Scan for the cell matching the given text and deliver its (x, y) coordinate at center. 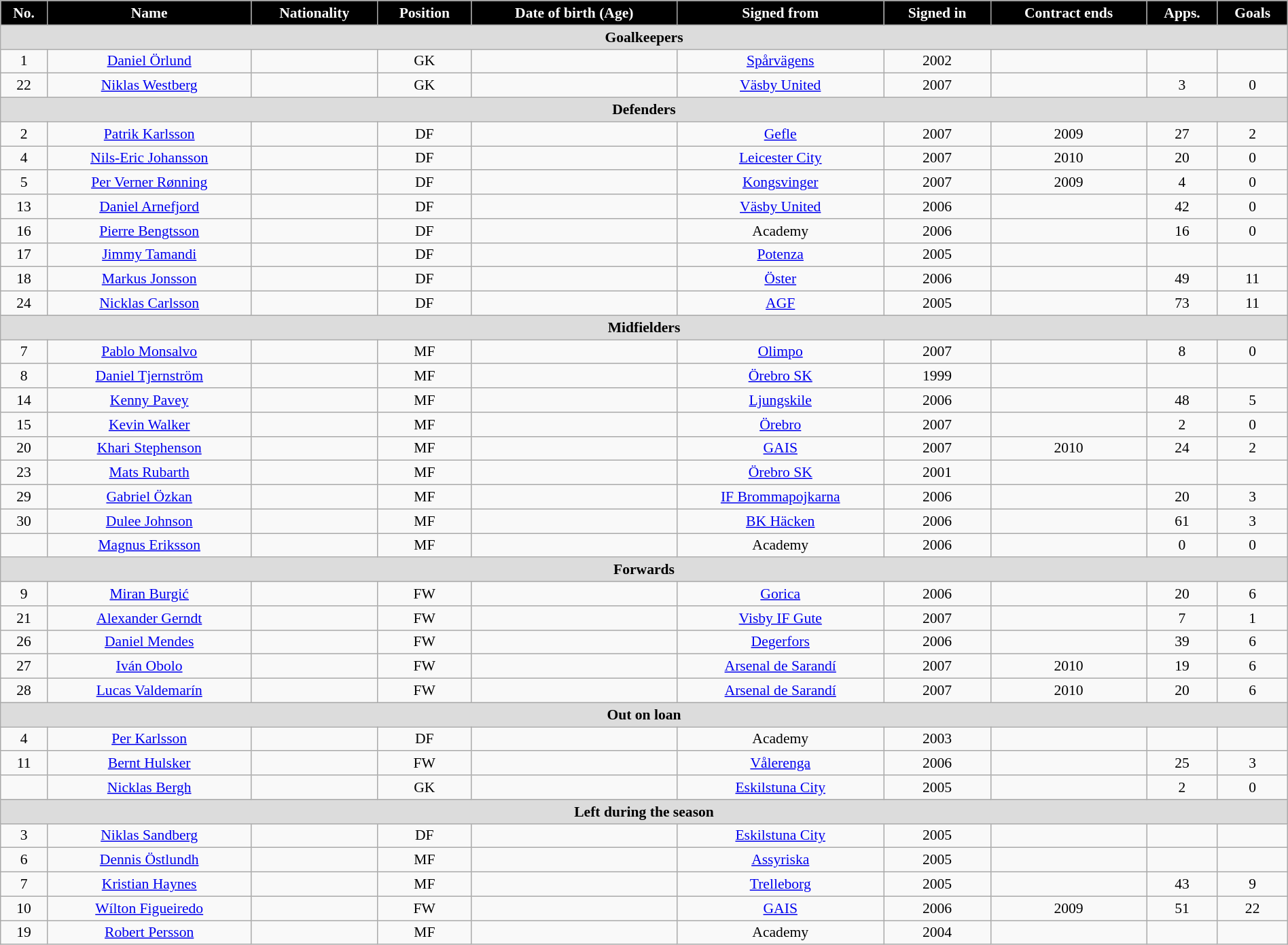
Spårvägens (780, 61)
42 (1182, 207)
IF Brommapojkarna (780, 497)
14 (24, 400)
Per Karlsson (149, 739)
Robert Persson (149, 933)
Signed in (937, 13)
Potenza (780, 255)
Left during the season (644, 812)
Öster (780, 279)
2002 (937, 61)
Daniel Arnefjord (149, 207)
Defenders (644, 110)
Vålerenga (780, 764)
26 (24, 642)
No. (24, 13)
48 (1182, 400)
Kristian Haynes (149, 885)
Midfielders (644, 327)
Markus Jonsson (149, 279)
Date of birth (Age) (574, 13)
Assyriska (780, 860)
2004 (937, 933)
49 (1182, 279)
Forwards (644, 570)
Dulee Johnson (149, 521)
Khari Stephenson (149, 448)
Contract ends (1069, 13)
Pierre Bengtsson (149, 231)
43 (1182, 885)
73 (1182, 304)
Miran Burgić (149, 594)
Trelleborg (780, 885)
2001 (937, 473)
Kevin Walker (149, 425)
Name (149, 13)
18 (24, 279)
Degerfors (780, 642)
Visby IF Gute (780, 618)
Patrik Karlsson (149, 134)
Out on loan (644, 715)
Niklas Westberg (149, 86)
Iván Obolo (149, 666)
Nicklas Bergh (149, 787)
Daniel Örlund (149, 61)
21 (24, 618)
2003 (937, 739)
Position (425, 13)
Lucas Valdemarín (149, 691)
Leicester City (780, 158)
Nicklas Carlsson (149, 304)
Pablo Monsalvo (149, 352)
Mats Rubarth (149, 473)
39 (1182, 642)
Dennis Östlundh (149, 860)
17 (24, 255)
30 (24, 521)
61 (1182, 521)
51 (1182, 908)
Alexander Gerndt (149, 618)
Signed from (780, 13)
23 (24, 473)
Gefle (780, 134)
Jimmy Tamandi (149, 255)
Goalkeepers (644, 37)
Magnus Eriksson (149, 546)
10 (24, 908)
Nationality (315, 13)
Ljungskile (780, 400)
BK Häcken (780, 521)
Nils-Eric Johansson (149, 158)
Daniel Tjernström (149, 376)
13 (24, 207)
Daniel Mendes (149, 642)
1999 (937, 376)
Gabriel Özkan (149, 497)
Örebro (780, 425)
Apps. (1182, 13)
Per Verner Rønning (149, 183)
Kongsvinger (780, 183)
25 (1182, 764)
Kenny Pavey (149, 400)
29 (24, 497)
28 (24, 691)
Goals (1253, 13)
Wílton Figueiredo (149, 908)
Niklas Sandberg (149, 836)
Bernt Hulsker (149, 764)
AGF (780, 304)
Gorica (780, 594)
Olimpo (780, 352)
15 (24, 425)
